Return the [X, Y] coordinate for the center point of the cell that contains the specified text.  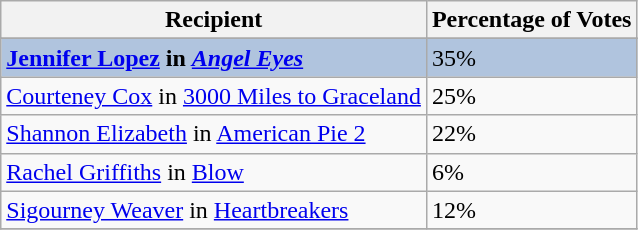
Rachel Griffiths in Blow [214, 172]
Sigourney Weaver in Heartbreakers [214, 210]
Courteney Cox in 3000 Miles to Graceland [214, 96]
Shannon Elizabeth in American Pie 2 [214, 134]
35% [532, 58]
Recipient [214, 20]
12% [532, 210]
22% [532, 134]
6% [532, 172]
Percentage of Votes [532, 20]
Jennifer Lopez in Angel Eyes [214, 58]
25% [532, 96]
